Capture the cell that displays the provided text and extract its (x, y) central coordinate. 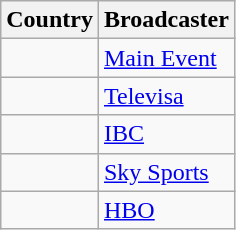
Sky Sports (166, 172)
Main Event (166, 58)
Country (50, 20)
Televisa (166, 96)
HBO (166, 210)
Broadcaster (166, 20)
IBC (166, 134)
